Find where the given text appears and provide that cell's center as [x, y] coordinate. 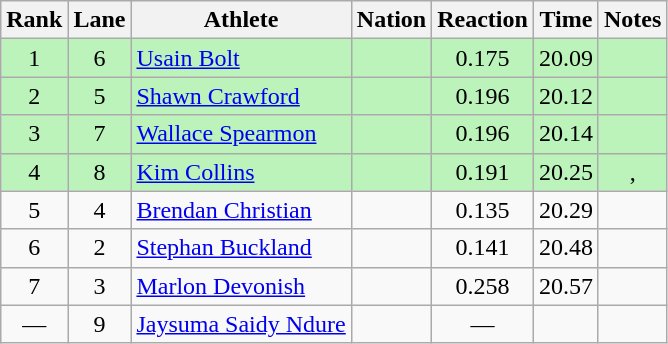
20.57 [566, 286]
20.14 [566, 134]
Rank [34, 20]
Athlete [241, 20]
Jaysuma Saidy Ndure [241, 324]
20.29 [566, 210]
0.135 [483, 210]
Lane [100, 20]
Stephan Buckland [241, 248]
8 [100, 172]
Kim Collins [241, 172]
Usain Bolt [241, 58]
1 [34, 58]
Shawn Crawford [241, 96]
0.175 [483, 58]
20.25 [566, 172]
20.09 [566, 58]
Marlon Devonish [241, 286]
Brendan Christian [241, 210]
0.141 [483, 248]
9 [100, 324]
20.48 [566, 248]
Nation [391, 20]
0.191 [483, 172]
Reaction [483, 20]
20.12 [566, 96]
Wallace Spearmon [241, 134]
Notes [632, 20]
0.258 [483, 286]
, [632, 172]
Time [566, 20]
